Pinpoint the cell where the given text exists, returning its (X, Y) midpoint coordinate. 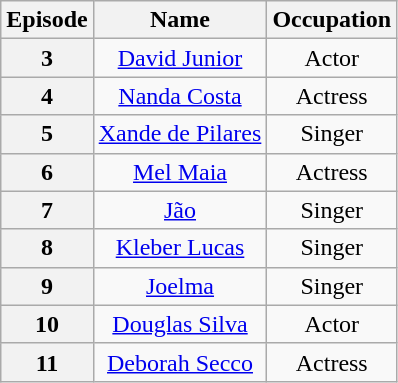
Xande de Pilares (180, 134)
Name (180, 20)
3 (47, 58)
9 (47, 286)
Jão (180, 210)
Occupation (332, 20)
Joelma (180, 286)
7 (47, 210)
4 (47, 96)
Nanda Costa (180, 96)
5 (47, 134)
Mel Maia (180, 172)
6 (47, 172)
8 (47, 248)
Deborah Secco (180, 362)
David Junior (180, 58)
Kleber Lucas (180, 248)
10 (47, 324)
Douglas Silva (180, 324)
11 (47, 362)
Episode (47, 20)
